Search for the cell housing the specified text and yield its (X, Y) center coordinate. 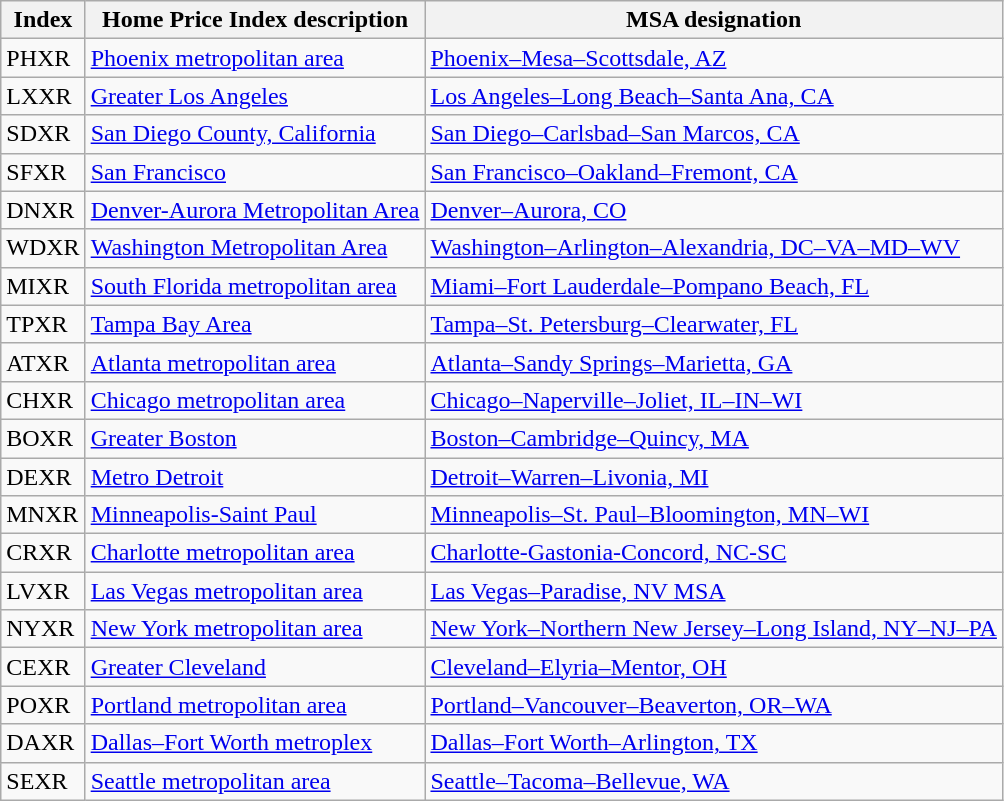
New York metropolitan area (255, 629)
Phoenix metropolitan area (255, 58)
San Francisco–Oakland–Fremont, CA (714, 172)
Charlotte metropolitan area (255, 553)
Los Angeles–Long Beach–Santa Ana, CA (714, 96)
New York–Northern New Jersey–Long Island, NY–NJ–PA (714, 629)
Greater Los Angeles (255, 96)
Detroit–Warren–Livonia, MI (714, 477)
Minneapolis-Saint Paul (255, 515)
Atlanta–Sandy Springs–Marietta, GA (714, 362)
SFXR (43, 172)
Portland–Vancouver–Beaverton, OR–WA (714, 705)
South Florida metropolitan area (255, 286)
LXXR (43, 96)
San Diego–Carlsbad–San Marcos, CA (714, 134)
Dallas–Fort Worth metroplex (255, 743)
WDXR (43, 248)
NYXR (43, 629)
Las Vegas metropolitan area (255, 591)
CEXR (43, 667)
DAXR (43, 743)
CHXR (43, 400)
Denver–Aurora, CO (714, 210)
Greater Boston (255, 438)
Seattle metropolitan area (255, 781)
Minneapolis–St. Paul–Bloomington, MN–WI (714, 515)
Tampa Bay Area (255, 324)
Chicago–Naperville–Joliet, IL–IN–WI (714, 400)
Washington–Arlington–Alexandria, DC–VA–MD–WV (714, 248)
Washington Metropolitan Area (255, 248)
DNXR (43, 210)
SEXR (43, 781)
Boston–Cambridge–Quincy, MA (714, 438)
DEXR (43, 477)
POXR (43, 705)
Seattle–Tacoma–Bellevue, WA (714, 781)
BOXR (43, 438)
Atlanta metropolitan area (255, 362)
PHXR (43, 58)
Tampa–St. Petersburg–Clearwater, FL (714, 324)
Home Price Index description (255, 20)
Las Vegas–Paradise, NV MSA (714, 591)
ATXR (43, 362)
TPXR (43, 324)
Phoenix–Mesa–Scottsdale, AZ (714, 58)
Dallas–Fort Worth–Arlington, TX (714, 743)
LVXR (43, 591)
MIXR (43, 286)
Miami–Fort Lauderdale–Pompano Beach, FL (714, 286)
Greater Cleveland (255, 667)
San Diego County, California (255, 134)
Denver-Aurora Metropolitan Area (255, 210)
Charlotte-Gastonia-Concord, NC-SC (714, 553)
Chicago metropolitan area (255, 400)
CRXR (43, 553)
Index (43, 20)
MSA designation (714, 20)
Metro Detroit (255, 477)
MNXR (43, 515)
San Francisco (255, 172)
SDXR (43, 134)
Cleveland–Elyria–Mentor, OH (714, 667)
Portland metropolitan area (255, 705)
